Search for the cell housing the specified text and yield its (X, Y) center coordinate. 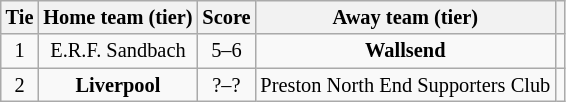
Away team (tier) (405, 17)
1 (20, 51)
Home team (tier) (118, 17)
E.R.F. Sandbach (118, 51)
Preston North End Supporters Club (405, 85)
Wallsend (405, 51)
?–? (226, 85)
Tie (20, 17)
Score (226, 17)
2 (20, 85)
Liverpool (118, 85)
5–6 (226, 51)
